Pinpoint the cell where the given text exists, returning its (x, y) midpoint coordinate. 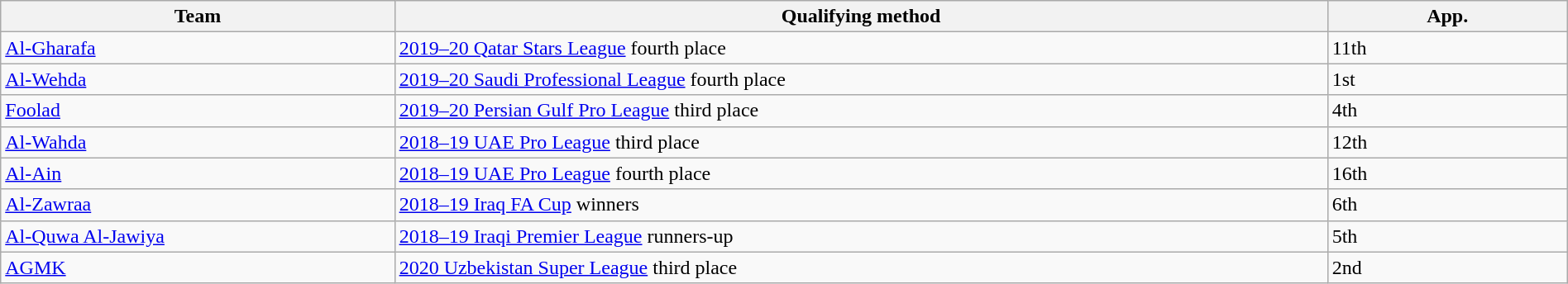
Qualifying method (861, 17)
2020 Uzbekistan Super League third place (861, 267)
2018–19 Iraq FA Cup winners (861, 205)
2019–20 Saudi Professional League fourth place (861, 79)
12th (1447, 142)
2019–20 Qatar Stars League fourth place (861, 48)
2019–20 Persian Gulf Pro League third place (861, 111)
App. (1447, 17)
Al-Gharafa (198, 48)
AGMK (198, 267)
Team (198, 17)
5th (1447, 236)
16th (1447, 173)
11th (1447, 48)
Al-Wahda (198, 142)
Al-Ain (198, 173)
2018–19 UAE Pro League third place (861, 142)
Al-Quwa Al-Jawiya (198, 236)
2018–19 UAE Pro League fourth place (861, 173)
6th (1447, 205)
1st (1447, 79)
Al-Zawraa (198, 205)
2nd (1447, 267)
Al-Wehda (198, 79)
2018–19 Iraqi Premier League runners-up (861, 236)
Foolad (198, 111)
4th (1447, 111)
